For the text-containing cell, return its midpoint in [x, y] coordinate format. 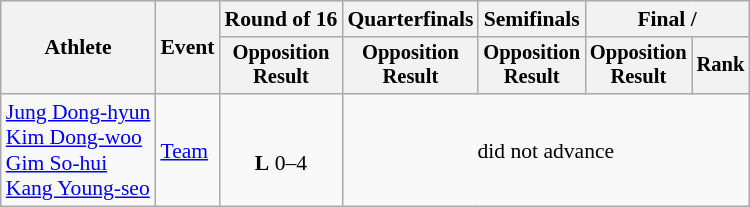
Quarterfinals [410, 19]
Jung Dong-hyunKim Dong-wooGim So-huiKang Young-seo [78, 150]
Round of 16 [280, 19]
L 0–4 [280, 150]
Rank [721, 66]
Team [187, 150]
Event [187, 48]
Final / [667, 19]
Athlete [78, 48]
Semifinals [532, 19]
did not advance [546, 150]
